Capture the cell that displays the provided text and extract its [x, y] central coordinate. 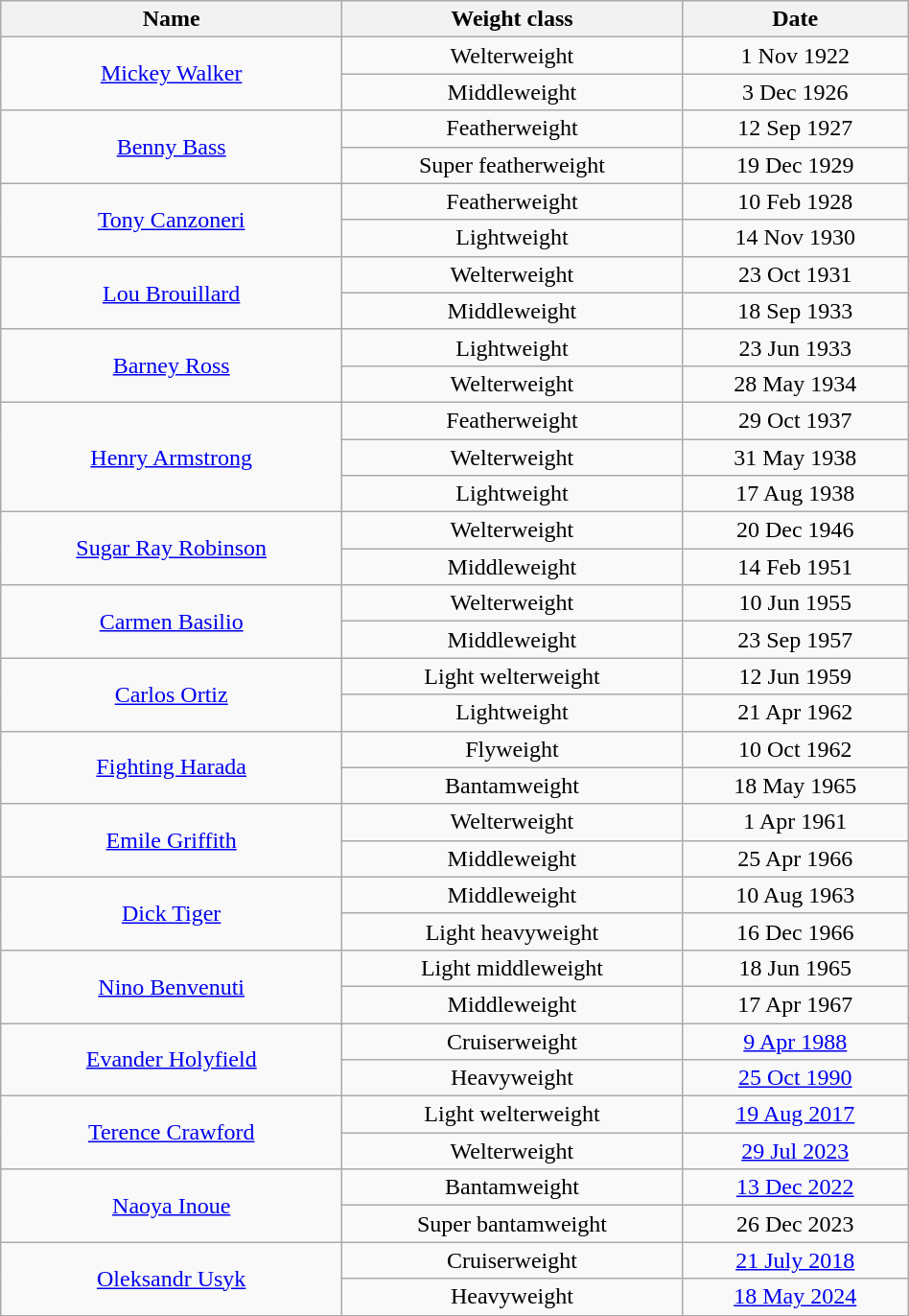
Flyweight [512, 749]
12 Jun 1959 [795, 676]
Mickey Walker [172, 74]
Carmen Basilio [172, 622]
21 July 2018 [795, 1260]
10 Jun 1955 [795, 603]
19 Aug 2017 [795, 1115]
Barney Ross [172, 365]
25 Apr 1966 [795, 858]
20 Dec 1946 [795, 530]
Terence Crawford [172, 1133]
29 Jul 2023 [795, 1151]
Henry Armstrong [172, 457]
Date [795, 19]
10 Oct 1962 [795, 749]
Super bantamweight [512, 1224]
Evander Holyfield [172, 1059]
Nino Benvenuti [172, 986]
25 Oct 1990 [795, 1078]
10 Aug 1963 [795, 895]
3 Dec 1926 [795, 92]
Sugar Ray Robinson [172, 549]
Emile Griffith [172, 840]
23 Oct 1931 [795, 274]
18 May 2024 [795, 1297]
Dick Tiger [172, 913]
14 Feb 1951 [795, 567]
Naoya Inoue [172, 1206]
14 Nov 1930 [795, 238]
28 May 1934 [795, 384]
Lou Brouillard [172, 293]
Fighting Harada [172, 767]
Light middleweight [512, 968]
29 Oct 1937 [795, 420]
Carlos Ortiz [172, 694]
13 Dec 2022 [795, 1187]
18 Sep 1933 [795, 311]
18 Jun 1965 [795, 968]
10 Feb 1928 [795, 201]
Weight class [512, 19]
31 May 1938 [795, 458]
26 Dec 2023 [795, 1224]
21 Apr 1962 [795, 713]
1 Nov 1922 [795, 56]
Tony Canzoneri [172, 220]
12 Sep 1927 [795, 129]
23 Jun 1933 [795, 347]
23 Sep 1957 [795, 640]
Super featherweight [512, 165]
Light heavyweight [512, 931]
17 Aug 1938 [795, 494]
1 Apr 1961 [795, 822]
16 Dec 1966 [795, 931]
18 May 1965 [795, 786]
Oleksandr Usyk [172, 1279]
17 Apr 1967 [795, 1004]
Name [172, 19]
19 Dec 1929 [795, 165]
Benny Bass [172, 147]
9 Apr 1988 [795, 1041]
